Output the [x, y] coordinate of the center of the cell containing the given text.  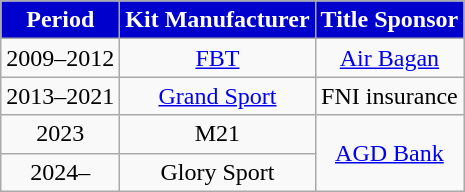
2009–2012 [60, 58]
Kit Manufacturer [218, 20]
FBT [218, 58]
2013–2021 [60, 96]
Glory Sport [218, 172]
Title Sponsor [390, 20]
2023 [60, 134]
2024– [60, 172]
FNI insurance [390, 96]
AGD Bank [390, 153]
Air Bagan [390, 58]
M21 [218, 134]
Period [60, 20]
Grand Sport [218, 96]
